Return the [x, y] coordinate for the center point of the cell that contains the specified text.  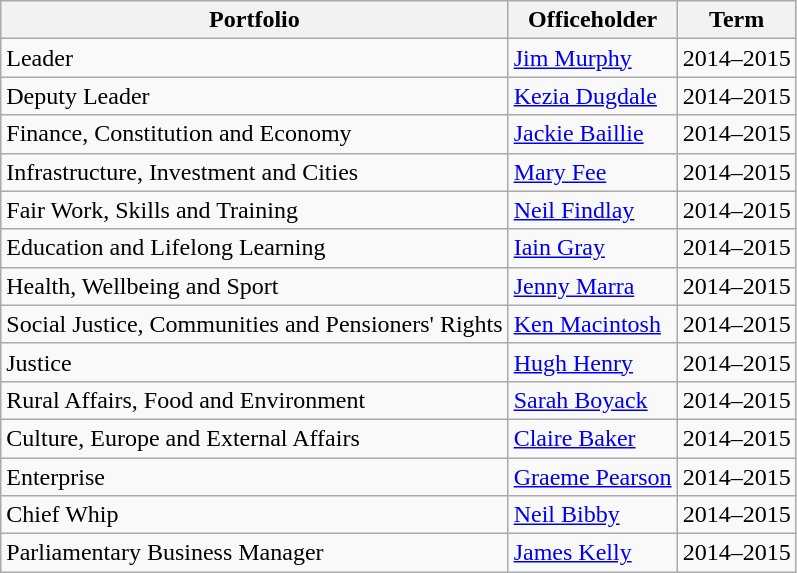
Education and Lifelong Learning [254, 248]
Iain Gray [592, 248]
Enterprise [254, 477]
Culture, Europe and External Affairs [254, 438]
Neil Bibby [592, 515]
Hugh Henry [592, 362]
Social Justice, Communities and Pensioners' Rights [254, 324]
Jenny Marra [592, 286]
Officeholder [592, 20]
Sarah Boyack [592, 400]
Neil Findlay [592, 210]
Infrastructure, Investment and Cities [254, 172]
Term [736, 20]
Portfolio [254, 20]
Health, Wellbeing and Sport [254, 286]
Deputy Leader [254, 96]
Graeme Pearson [592, 477]
Kezia Dugdale [592, 96]
Ken Macintosh [592, 324]
Rural Affairs, Food and Environment [254, 400]
James Kelly [592, 553]
Jim Murphy [592, 58]
Mary Fee [592, 172]
Parliamentary Business Manager [254, 553]
Justice [254, 362]
Claire Baker [592, 438]
Leader [254, 58]
Finance, Constitution and Economy [254, 134]
Fair Work, Skills and Training [254, 210]
Chief Whip [254, 515]
Jackie Baillie [592, 134]
